Provide the [x, y] coordinate of the cell's center where the given text is located.  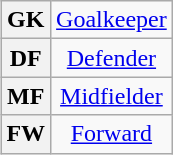
FW [26, 134]
Goalkeeper [112, 20]
Midfielder [112, 96]
DF [26, 58]
MF [26, 96]
Forward [112, 134]
GK [26, 20]
Defender [112, 58]
